Identify which cell holds the provided text, then report its (x, y) central coordinate. 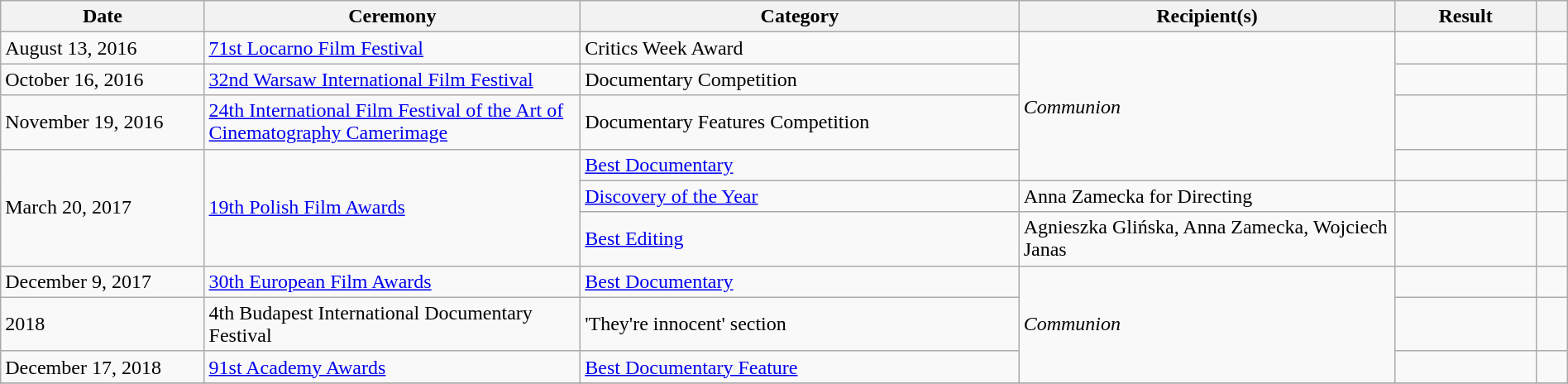
Anna Zamecka for Directing (1207, 196)
Result (1465, 17)
91st Academy Awards (392, 367)
32nd Warsaw International Film Festival (392, 79)
19th Polish Film Awards (392, 207)
Documentary Competition (800, 79)
71st Locarno Film Festival (392, 48)
November 19, 2016 (103, 122)
Best Documentary Feature (800, 367)
December 9, 2017 (103, 281)
Recipient(s) (1207, 17)
30th European Film Awards (392, 281)
4th Budapest International Documentary Festival (392, 324)
Ceremony (392, 17)
October 16, 2016 (103, 79)
Documentary Features Competition (800, 122)
Category (800, 17)
24th International Film Festival of the Art of Cinematography Camerimage (392, 122)
Best Editing (800, 238)
August 13, 2016 (103, 48)
Date (103, 17)
March 20, 2017 (103, 207)
Critics Week Award (800, 48)
'They're innocent' section (800, 324)
Agnieszka Glińska, Anna Zamecka, Wojciech Janas (1207, 238)
Discovery of the Year (800, 196)
2018 (103, 324)
December 17, 2018 (103, 367)
